Find where the given text appears and provide that cell's center as (X, Y) coordinate. 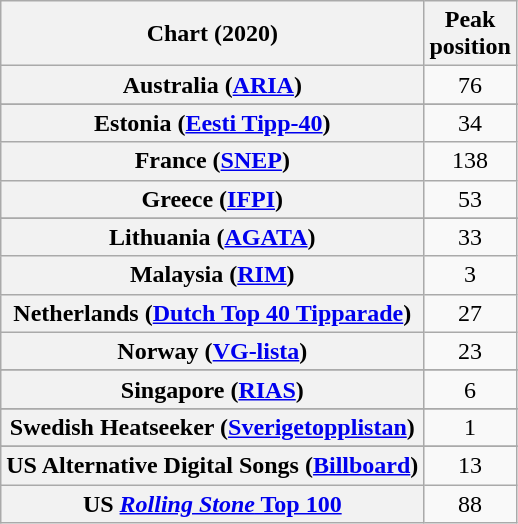
Singapore (RIAS) (212, 389)
6 (470, 389)
53 (470, 199)
33 (470, 237)
34 (470, 123)
France (SNEP) (212, 161)
13 (470, 465)
88 (470, 503)
Chart (2020) (212, 34)
Australia (ARIA) (212, 85)
Malaysia (RIM) (212, 275)
1 (470, 427)
US Rolling Stone Top 100 (212, 503)
Norway (VG-lista) (212, 351)
Swedish Heatseeker (Sverigetopplistan) (212, 427)
76 (470, 85)
138 (470, 161)
Peakposition (470, 34)
3 (470, 275)
27 (470, 313)
Estonia (Eesti Tipp-40) (212, 123)
23 (470, 351)
Greece (IFPI) (212, 199)
Lithuania (AGATA) (212, 237)
US Alternative Digital Songs (Billboard) (212, 465)
Netherlands (Dutch Top 40 Tipparade) (212, 313)
